Return the [x, y] coordinate for the center point of the cell that contains the specified text.  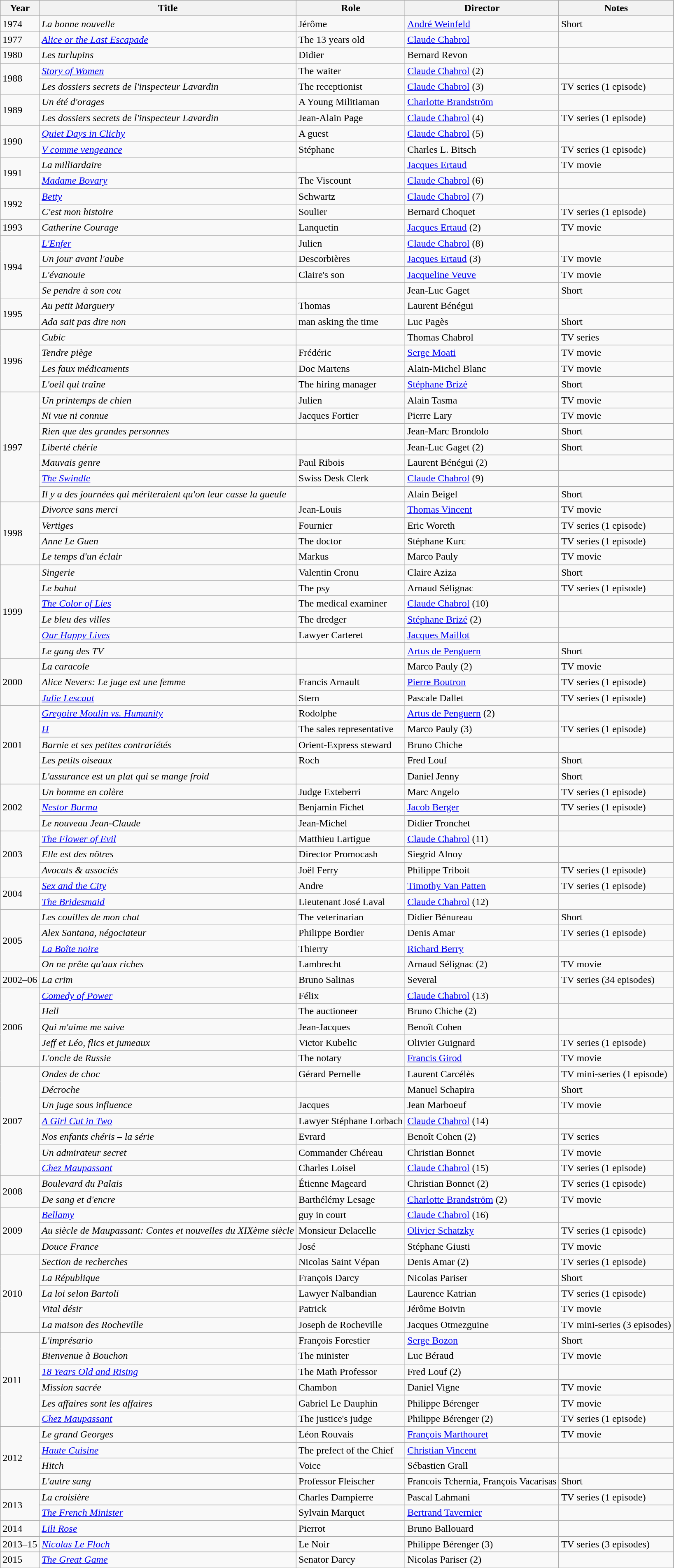
Claude Chabrol (6) [482, 180]
Jean Marboeuf [482, 1105]
Francis Arnault [350, 682]
Year [20, 8]
Jean-Luc Gaget (2) [482, 447]
1993 [20, 228]
2008 [20, 1191]
1995 [20, 314]
Didier Tronchet [482, 823]
Claude Chabrol (15) [482, 1168]
Siegrid Alnoy [482, 854]
Valentin Cronu [350, 572]
Alain Beigel [482, 494]
Fred Louf (2) [482, 1372]
TV mini-series (3 episodes) [616, 1325]
Evrard [350, 1136]
Claude Chabrol (16) [482, 1215]
L'Enfer [168, 243]
Alex Santana, négociateur [168, 933]
Qui m'aime me suive [168, 1027]
The psy [350, 588]
The notary [350, 1058]
Pascal Lahmani [482, 1497]
Bertrand Tavernier [482, 1513]
Francois Tchernia, François Vacarisas [482, 1482]
Lawyer Carteret [350, 635]
Markus [350, 557]
La milliardaire [168, 165]
Ni vue ni connue [168, 415]
Fournier [350, 525]
Philippe Bordier [350, 933]
The hiring manager [350, 384]
Jean-Luc Gaget [482, 290]
Jérôme Boivin [482, 1309]
Thomas Chabrol [482, 337]
Jean-Louis [350, 510]
Schwartz [350, 196]
1994 [20, 267]
Frédéric [350, 353]
Alain Tasma [482, 400]
The 13 years old [350, 40]
Jacques Ertaud (3) [482, 259]
Les petits oiseaux [168, 761]
Alain-Michel Blanc [482, 369]
Nicolas Pariser (2) [482, 1560]
Philippe Bérenger (2) [482, 1419]
La bonne nouvelle [168, 24]
2006 [20, 1027]
2013–15 [20, 1544]
Barthélémy Lesage [350, 1199]
Daniel Jenny [482, 776]
The minister [350, 1356]
Gérard Pernelle [350, 1074]
Alice Nevers: Le juge est une femme [168, 682]
Le grand Georges [168, 1434]
Thierry [350, 948]
2014 [20, 1528]
Soulier [350, 212]
Pierre Boutron [482, 682]
Claude Chabrol (2) [482, 71]
Thomas [350, 306]
Benjamin Fichet [350, 807]
Denis Amar (2) [482, 1262]
François Marthouret [482, 1434]
Claude Chabrol (3) [482, 86]
Didier [350, 55]
2010 [20, 1293]
The receptionist [350, 86]
V comme vengeance [168, 149]
Gabriel Le Dauphin [350, 1403]
Director Promocash [350, 854]
Swiss Desk Clerk [350, 478]
Lawyer Nalbandian [350, 1293]
Bellamy [168, 1215]
Claude Chabrol (4) [482, 118]
Artus de Penguern [482, 651]
Anne Le Guen [168, 541]
1992 [20, 204]
Le Noir [350, 1544]
Bienvenue à Bouchon [168, 1356]
Timothy Van Patten [482, 886]
Judge Exteberri [350, 792]
Richard Berry [482, 948]
L'évanouie [168, 275]
Philippe Bérenger [482, 1403]
Le temps d'un éclair [168, 557]
Mission sacrée [168, 1387]
L'imprésario [168, 1340]
Au siècle de Maupassant: Contes et nouvelles du XIXème siècle [168, 1231]
Daniel Vigne [482, 1387]
Madame Bovary [168, 180]
Claude Chabrol (5) [482, 133]
Victor Kubelic [350, 1043]
Jean-Marc Brondolo [482, 431]
Jacob Berger [482, 807]
Au petit Marguery [168, 306]
Didier Bénureau [482, 917]
Luc Pagès [482, 322]
Stéphane Brizé [482, 384]
H [168, 729]
C'est mon histoire [168, 212]
The veterinarian [350, 917]
The doctor [350, 541]
Betty [168, 196]
TV series (3 episodes) [616, 1544]
Claude Chabrol (9) [482, 478]
1997 [20, 447]
Charlotte Brandström (2) [482, 1199]
Vertiges [168, 525]
Un admirateur secret [168, 1152]
Boulevard du Palais [168, 1183]
Laurent Carcélès [482, 1074]
Benoît Cohen (2) [482, 1136]
Hell [168, 1011]
Charles Dampierre [350, 1497]
Bruno Chiche [482, 745]
Orient-Express steward [350, 745]
Claude Chabrol [482, 40]
Un homme en colère [168, 792]
Charles L. Bitsch [482, 149]
La caracole [168, 666]
18 Years Old and Rising [168, 1372]
Rodolphe [350, 714]
Manuel Schapira [482, 1090]
The prefect of the Chief [350, 1450]
De sang et d'encre [168, 1199]
Les turlupins [168, 55]
Marco Pauly (3) [482, 729]
Stéphane Brizé (2) [482, 619]
The Great Game [168, 1560]
2002 [20, 807]
Christian Bonnet (2) [482, 1183]
Laurent Bénégui (2) [482, 463]
Christian Bonnet [482, 1152]
François Forestier [350, 1340]
Roch [350, 761]
Serge Moati [482, 353]
Pascale Dallet [482, 698]
Barnie et ses petites contrariétés [168, 745]
Joël Ferry [350, 870]
Le gang des TV [168, 651]
Félix [350, 996]
Laurent Bénégui [482, 306]
Alice or the Last Escapade [168, 40]
Ada sait pas dire non [168, 322]
Étienne Mageard [350, 1183]
2003 [20, 854]
Rien que des grandes personnes [168, 431]
Se pendre à son cou [168, 290]
Arnaud Sélignac (2) [482, 964]
Le bleu des villes [168, 619]
Divorce sans merci [168, 510]
The sales representative [350, 729]
Matthieu Lartigue [350, 839]
Denis Amar [482, 933]
2005 [20, 940]
Title [168, 8]
2009 [20, 1231]
Jacques Maillot [482, 635]
Commander Chéreau [350, 1152]
Joseph de Rocheville [350, 1325]
Jacques Otmezguine [482, 1325]
Director [482, 8]
The Math Professor [350, 1372]
Ondes de choc [168, 1074]
The Viscount [350, 180]
Fred Louf [482, 761]
1989 [20, 110]
Story of Women [168, 71]
Serge Bozon [482, 1340]
Artus de Penguern (2) [482, 714]
1996 [20, 361]
La crim [168, 980]
Professor Fleischer [350, 1482]
2002–06 [20, 980]
José [350, 1246]
Voice [350, 1466]
Léon Rouvais [350, 1434]
Pierrot [350, 1528]
The Bridesmaid [168, 901]
The justice's judge [350, 1419]
Stéphane [350, 149]
The Flower of Evil [168, 839]
Our Happy Lives [168, 635]
A guest [350, 133]
Il y a des journées qui mériteraient qu'on leur casse la gueule [168, 494]
A Girl Cut in Two [168, 1121]
André Weinfeld [482, 24]
Jean-Alain Page [350, 118]
Charles Loisel [350, 1168]
Jérôme [350, 24]
1990 [20, 141]
Andre [350, 886]
Claude Chabrol (13) [482, 996]
The waiter [350, 71]
Jacques [350, 1105]
Comedy of Power [168, 996]
Le bahut [168, 588]
L'oeil qui traîne [168, 384]
The auctioneer [350, 1011]
La croisière [168, 1497]
Lili Rose [168, 1528]
Monsieur Delacelle [350, 1231]
Philippe Triboit [482, 870]
man asking the time [350, 322]
Décroche [168, 1090]
Nicolas Le Floch [168, 1544]
Marc Angelo [482, 792]
Bernard Revon [482, 55]
Elle est des nôtres [168, 854]
Claude Chabrol (10) [482, 604]
La loi selon Bartoli [168, 1293]
Marco Pauly (2) [482, 666]
2015 [20, 1560]
Lieutenant José Laval [350, 901]
Bruno Ballouard [482, 1528]
Eric Woreth [482, 525]
Jeff et Léo, flics et jumeaux [168, 1043]
Laurence Katrian [482, 1293]
1977 [20, 40]
Benoît Cohen [482, 1027]
Hitch [168, 1466]
Patrick [350, 1309]
Douce France [168, 1246]
Nos enfants chéris – la série [168, 1136]
Sébastien Grall [482, 1466]
Un juge sous influence [168, 1105]
Catherine Courage [168, 228]
TV series (34 episodes) [616, 980]
Julie Lescaut [168, 698]
Les couilles de mon chat [168, 917]
Luc Béraud [482, 1356]
Cubic [168, 337]
Senator Darcy [350, 1560]
Claude Chabrol (8) [482, 243]
Stern [350, 698]
The Color of Lies [168, 604]
Bruno Chiche (2) [482, 1011]
1988 [20, 79]
Jacques Fortier [350, 415]
L'oncle de Russie [168, 1058]
La République [168, 1278]
Les faux médicaments [168, 369]
Nicolas Pariser [482, 1278]
Marco Pauly [482, 557]
Descorbières [350, 259]
L'autre sang [168, 1482]
2011 [20, 1379]
Lawyer Stéphane Lorbach [350, 1121]
Sylvain Marquet [350, 1513]
Tendre piège [168, 353]
1991 [20, 173]
Un été d'orages [168, 102]
TV mini-series (1 episode) [616, 1074]
Lambrecht [350, 964]
1999 [20, 611]
Avocats & associés [168, 870]
Jean-Michel [350, 823]
1980 [20, 55]
2013 [20, 1505]
Un jour avant l'aube [168, 259]
Gregoire Moulin vs. Humanity [168, 714]
Paul Ribois [350, 463]
Role [350, 8]
A Young Militiaman [350, 102]
Sex and the City [168, 886]
Christian Vincent [482, 1450]
La Boîte noire [168, 948]
Stéphane Kurc [482, 541]
Mauvais genre [168, 463]
guy in court [350, 1215]
Charlotte Brandström [482, 102]
Nestor Burma [168, 807]
The French Minister [168, 1513]
Arnaud Sélignac [482, 588]
On ne prête qu'aux riches [168, 964]
La maison des Rocheville [168, 1325]
Lanquetin [350, 228]
L'assurance est un plat qui se mange froid [168, 776]
Section de recherches [168, 1262]
Chambon [350, 1387]
Claude Chabrol (14) [482, 1121]
Pierre Lary [482, 415]
Quiet Days in Clichy [168, 133]
2004 [20, 894]
2007 [20, 1121]
Claude Chabrol (11) [482, 839]
Stéphane Giusti [482, 1246]
Claire's son [350, 275]
Francis Girod [482, 1058]
Olivier Schatzky [482, 1231]
Haute Cuisine [168, 1450]
Liberté chérie [168, 447]
Singerie [168, 572]
Notes [616, 8]
Olivier Guignard [482, 1043]
Claire Aziza [482, 572]
2001 [20, 745]
Several [482, 980]
Nicolas Saint Vépan [350, 1262]
The medical examiner [350, 604]
2000 [20, 682]
Les affaires sont les affaires [168, 1403]
Jacques Ertaud [482, 165]
Claude Chabrol (12) [482, 901]
The Swindle [168, 478]
Jacques Ertaud (2) [482, 228]
Bernard Choquet [482, 212]
1974 [20, 24]
The dredger [350, 619]
Doc Martens [350, 369]
Thomas Vincent [482, 510]
2012 [20, 1458]
1998 [20, 533]
Vital désir [168, 1309]
Bruno Salinas [350, 980]
François Darcy [350, 1278]
Jean-Jacques [350, 1027]
Le nouveau Jean-Claude [168, 823]
Claude Chabrol (7) [482, 196]
Philippe Bérenger (3) [482, 1544]
Jacqueline Veuve [482, 275]
Un printemps de chien [168, 400]
